Provide the [X, Y] coordinate of the cell's center where the given text is located.  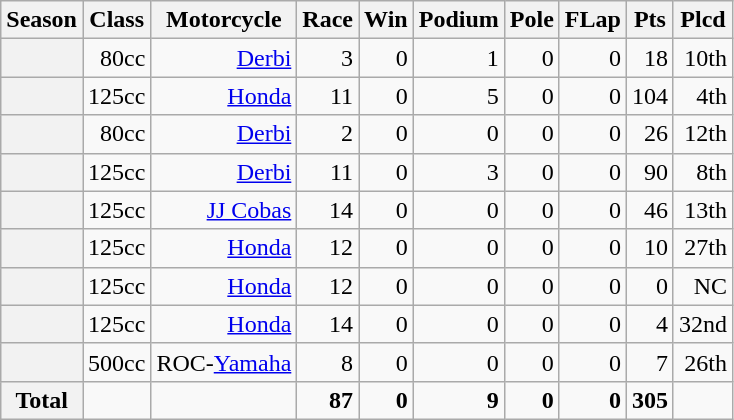
JJ Cobas [224, 210]
8 [328, 362]
26 [650, 134]
305 [650, 400]
Total [42, 400]
12th [702, 134]
18 [650, 58]
Class [116, 20]
Win [386, 20]
Pts [650, 20]
500cc [116, 362]
4 [650, 324]
10 [650, 248]
90 [650, 172]
5 [458, 96]
Pole [532, 20]
87 [328, 400]
27th [702, 248]
13th [702, 210]
Motorcycle [224, 20]
7 [650, 362]
FLap [592, 20]
1 [458, 58]
46 [650, 210]
10th [702, 58]
104 [650, 96]
NC [702, 286]
2 [328, 134]
32nd [702, 324]
8th [702, 172]
4th [702, 96]
9 [458, 400]
Plcd [702, 20]
Season [42, 20]
26th [702, 362]
Race [328, 20]
Podium [458, 20]
ROC-Yamaha [224, 362]
